Identify which cell holds the provided text, then report its [X, Y] central coordinate. 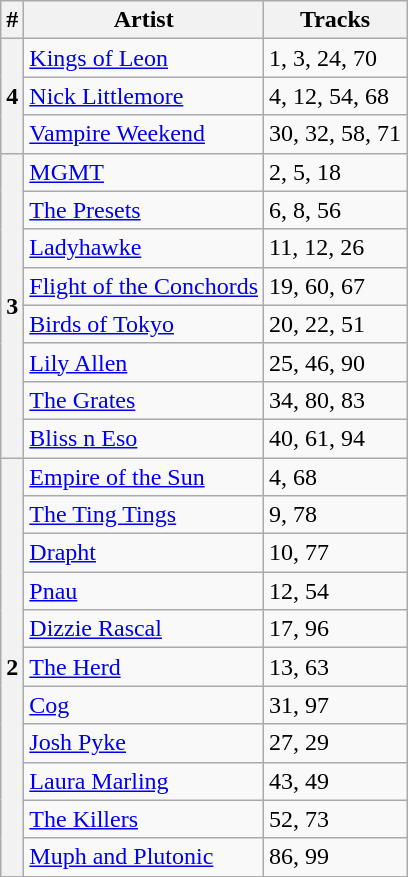
43, 49 [336, 781]
11, 12, 26 [336, 248]
Artist [144, 20]
Ladyhawke [144, 248]
Drapht [144, 553]
4 [12, 96]
The Killers [144, 819]
Lily Allen [144, 362]
The Ting Tings [144, 515]
2 [12, 668]
9, 78 [336, 515]
25, 46, 90 [336, 362]
The Presets [144, 210]
19, 60, 67 [336, 286]
Birds of Tokyo [144, 324]
10, 77 [336, 553]
The Herd [144, 667]
Laura Marling [144, 781]
6, 8, 56 [336, 210]
13, 63 [336, 667]
1, 3, 24, 70 [336, 58]
52, 73 [336, 819]
31, 97 [336, 705]
Kings of Leon [144, 58]
Pnau [144, 591]
27, 29 [336, 743]
The Grates [144, 400]
MGMT [144, 172]
Nick Littlemore [144, 96]
Muph and Plutonic [144, 857]
Tracks [336, 20]
2, 5, 18 [336, 172]
34, 80, 83 [336, 400]
86, 99 [336, 857]
12, 54 [336, 591]
Josh Pyke [144, 743]
40, 61, 94 [336, 438]
Vampire Weekend [144, 134]
Cog [144, 705]
# [12, 20]
3 [12, 305]
4, 68 [336, 477]
Bliss n Eso [144, 438]
4, 12, 54, 68 [336, 96]
30, 32, 58, 71 [336, 134]
Empire of the Sun [144, 477]
20, 22, 51 [336, 324]
17, 96 [336, 629]
Dizzie Rascal [144, 629]
Flight of the Conchords [144, 286]
